From the cell containing the given text, extract its center point as [X, Y] coordinate. 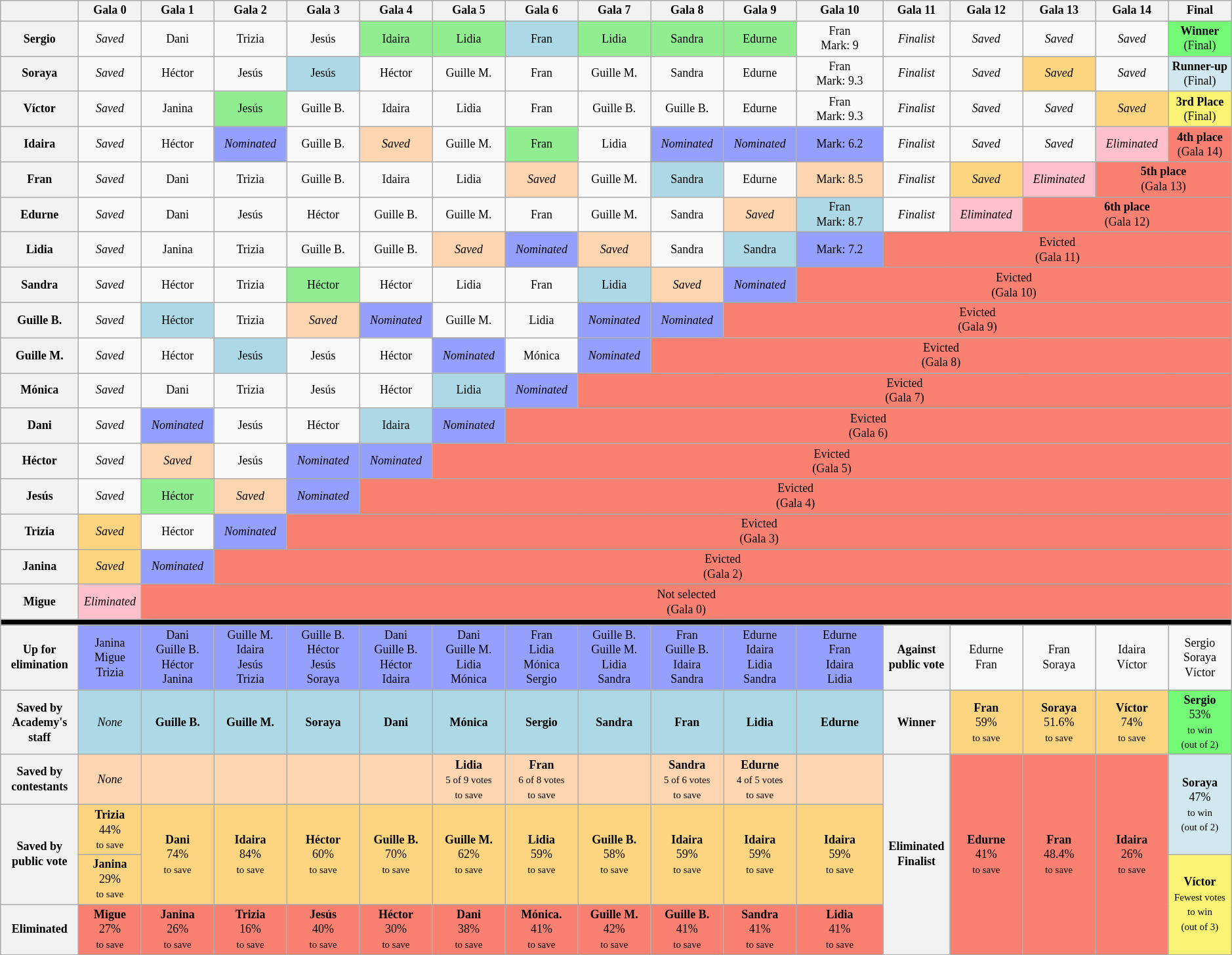
DaniGuille M.LidiaMónica [468, 657]
Trizia16%to save [251, 929]
Gala 9 [760, 10]
Víctor74%to save [1132, 723]
Dani74%to save [177, 855]
SergioSorayaVíctor [1201, 657]
Fran48.4%to save [1059, 854]
3rd Place(Final) [1201, 109]
Saved bycontestants [39, 779]
Evicted(Gala 8) [941, 356]
Lidia5 of 9 votesto save [468, 779]
Gala 12 [987, 10]
DaniGuille B.HéctorJanina [177, 657]
Gala 11 [916, 10]
IdairaVíctor [1132, 657]
Saved byAcademy's staff [39, 723]
Mark: 8.5 [840, 180]
Gala 7 [614, 10]
Mark: 7.2 [840, 250]
Guille M.62%to save [468, 855]
Sandra5 of 6 votesto save [688, 779]
EdurneFran [987, 657]
Gala 10 [840, 10]
Evicted(Gala 7) [905, 391]
Mark: 6.2 [840, 144]
Evicted(Gala 11) [1057, 250]
Soraya51.6%to save [1059, 723]
Winner [916, 723]
JaninaMigueTrizia [110, 657]
FranMark: 9 [840, 39]
6th place(Gala 12) [1127, 214]
Gala 13 [1059, 10]
Guille B.HéctorJesúsSoraya [323, 657]
5th place(Gala 13) [1164, 180]
FranLidiaMónicaSergio [542, 657]
EliminatedFinalist [916, 854]
Fran59%to save [987, 723]
Gala 5 [468, 10]
Evicted(Gala 6) [869, 426]
DaniGuille B.HéctorIdaira [396, 657]
Evicted(Gala 2) [723, 567]
Janina26%to save [177, 929]
Héctor30%to save [396, 929]
Lidia59%to save [542, 855]
Evicted(Gala 4) [795, 497]
FranMark: 8.7 [840, 214]
Víctor [39, 109]
Guille M.42%to save [614, 929]
Gala 4 [396, 10]
Gala 2 [251, 10]
Gala 6 [542, 10]
Gala 8 [688, 10]
Migue [39, 602]
Not selected(Gala 0) [686, 602]
Soraya47%to win(out of 2) [1201, 804]
Lidia41%to save [840, 929]
Evicted(Gala 3) [759, 531]
Guille B.Guille M.LidiaSandra [614, 657]
Janina29%to save [110, 880]
Gala 1 [177, 10]
Evicted(Gala 10) [1014, 285]
Guille B.41%to save [688, 929]
VíctorFewest votesto win(out of 3) [1201, 904]
Winner(Final) [1201, 39]
FranSoraya [1059, 657]
4th place(Gala 14) [1201, 144]
Final [1201, 10]
Idaira26%to save [1132, 854]
Mónica.41%to save [542, 929]
Edurne41%to save [987, 854]
Againstpublic vote [916, 657]
Edurne4 of 5 votesto save [760, 779]
Sergio53%to win(out of 2) [1201, 723]
Idaira84%to save [251, 855]
Saved bypublic vote [39, 855]
Gala 0 [110, 10]
EdurneIdairaLidiaSandra [760, 657]
Trizia44%to save [110, 830]
Jesús40%to save [323, 929]
Sandra41%to save [760, 929]
Evicted(Gala 9) [977, 320]
Guille B.58%to save [614, 855]
Gala 14 [1132, 10]
Héctor60%to save [323, 855]
FranGuille B.IdairaSandra [688, 657]
Guille M.IdairaJesúsTrizia [251, 657]
Migue27%to save [110, 929]
Up forelimination [39, 657]
Fran6 of 8 votesto save [542, 779]
Gala 3 [323, 10]
Guille B.70%to save [396, 855]
Evicted(Gala 5) [832, 461]
Dani38%to save [468, 929]
EdurneFranIdairaLidia [840, 657]
Runner-up(Final) [1201, 74]
